Detect which cell encompasses the target text, then output its [x, y] center coordinate. 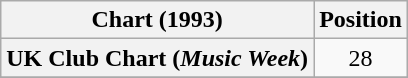
UK Club Chart (Music Week) [158, 58]
Position [361, 20]
28 [361, 58]
Chart (1993) [158, 20]
